Determine the (X, Y) coordinate at the center of the cell enclosing the given text.  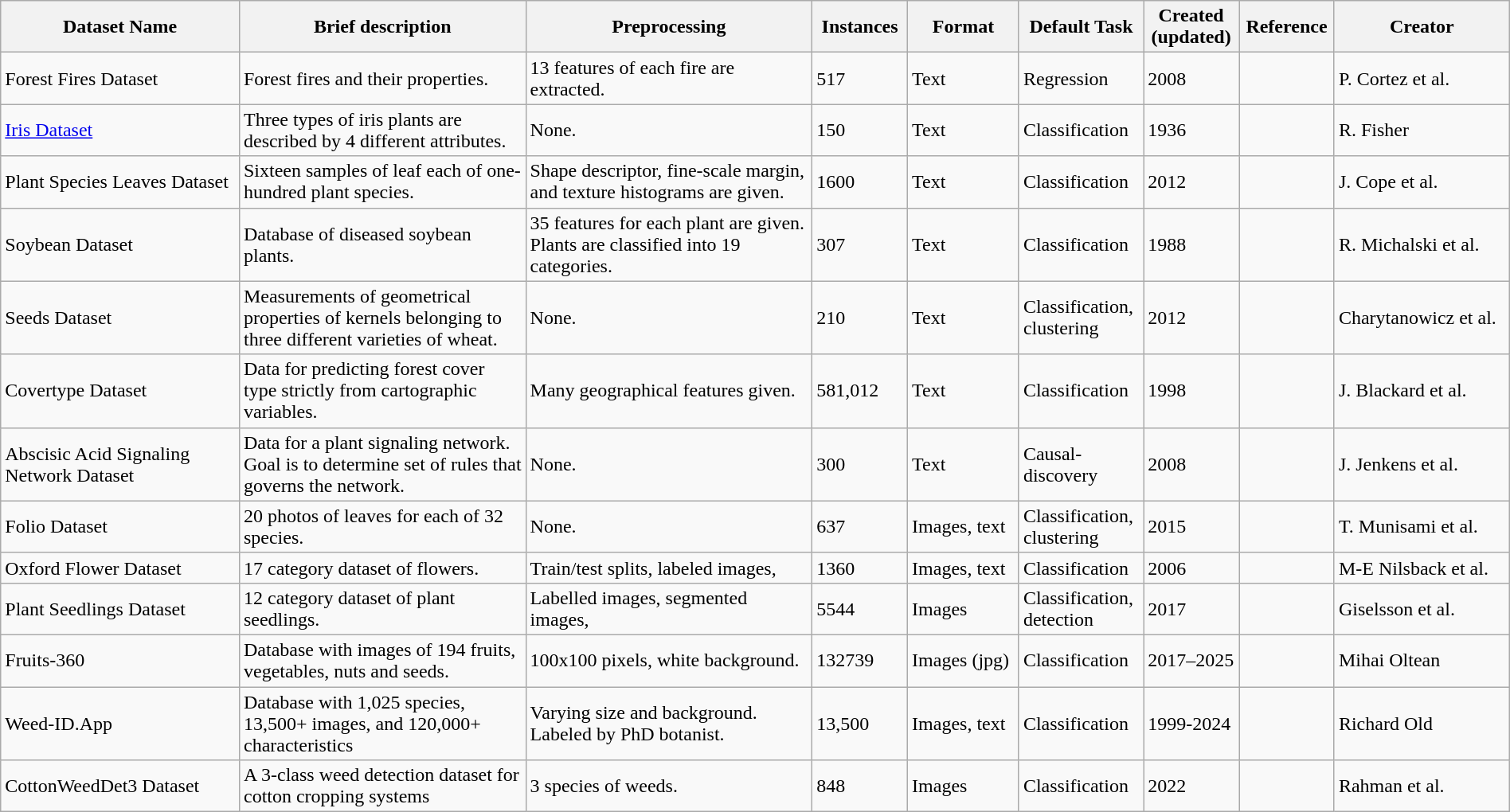
300 (860, 464)
Three types of iris plants are described by 4 different attributes. (382, 131)
2015 (1191, 527)
13,500 (860, 723)
1998 (1191, 391)
A 3-class weed detection dataset for cotton cropping systems (382, 787)
Shape descriptor, fine-scale margin, and texture histograms are given. (669, 182)
848 (860, 787)
Database of diseased soybean plants. (382, 244)
Seeds Dataset (120, 318)
150 (860, 131)
100x100 pixels, white background. (669, 661)
M-E Nilsback et al. (1422, 568)
Giselsson et al. (1422, 608)
1360 (860, 568)
Classification, detection (1081, 608)
132739 (860, 661)
P. Cortez et al. (1422, 78)
J. Cope et al. (1422, 182)
Covertype Dataset (120, 391)
J. Jenkens et al. (1422, 464)
Rahman et al. (1422, 787)
T. Munisami et al. (1422, 527)
1988 (1191, 244)
Preprocessing (669, 27)
5544 (860, 608)
20 photos of leaves for each of 32 species. (382, 527)
Database with 1,025 species, 13,500+ images, and 120,000+ characteristics (382, 723)
1936 (1191, 131)
Sixteen samples of leaf each of one-hundred plant species. (382, 182)
3 species of weeds. (669, 787)
12 category dataset of plant seedlings. (382, 608)
Forest fires and their properties. (382, 78)
Many geographical features given. (669, 391)
Images (jpg) (964, 661)
Oxford Flower Dataset (120, 568)
1600 (860, 182)
Creator (1422, 27)
Varying size and background. Labeled by PhD botanist. (669, 723)
Measurements of geometrical properties of kernels belonging to three different varieties of wheat. (382, 318)
2017–2025 (1191, 661)
210 (860, 318)
17 category dataset of flowers. (382, 568)
Train/test splits, labeled images, (669, 568)
Weed-ID.App (120, 723)
Data for predicting forest cover type strictly from cartographic variables. (382, 391)
R. Michalski et al. (1422, 244)
Fruits-360 (120, 661)
2017 (1191, 608)
Forest Fires Dataset (120, 78)
Instances (860, 27)
J. Blackard et al. (1422, 391)
Format (964, 27)
307 (860, 244)
2022 (1191, 787)
Richard Old (1422, 723)
CottonWeedDet3 Dataset (120, 787)
Plant Species Leaves Dataset (120, 182)
581,012 (860, 391)
Dataset Name (120, 27)
R. Fisher (1422, 131)
2006 (1191, 568)
Database with images of 194 fruits, vegetables, nuts and seeds. (382, 661)
Abscisic Acid Signaling Network Dataset (120, 464)
Brief description (382, 27)
Default Task (1081, 27)
Mihai Oltean (1422, 661)
Reference (1287, 27)
1999-2024 (1191, 723)
Created (updated) (1191, 27)
Labelled images, segmented images, (669, 608)
Plant Seedlings Dataset (120, 608)
Causal-discovery (1081, 464)
637 (860, 527)
517 (860, 78)
13 features of each fire are extracted. (669, 78)
Data for a plant signaling network. Goal is to determine set of rules that governs the network. (382, 464)
Regression (1081, 78)
Folio Dataset (120, 527)
35 features for each plant are given. Plants are classified into 19 categories. (669, 244)
Soybean Dataset (120, 244)
Charytanowicz et al. (1422, 318)
Iris Dataset (120, 131)
